Find where the given text appears and provide that cell's center as [X, Y] coordinate. 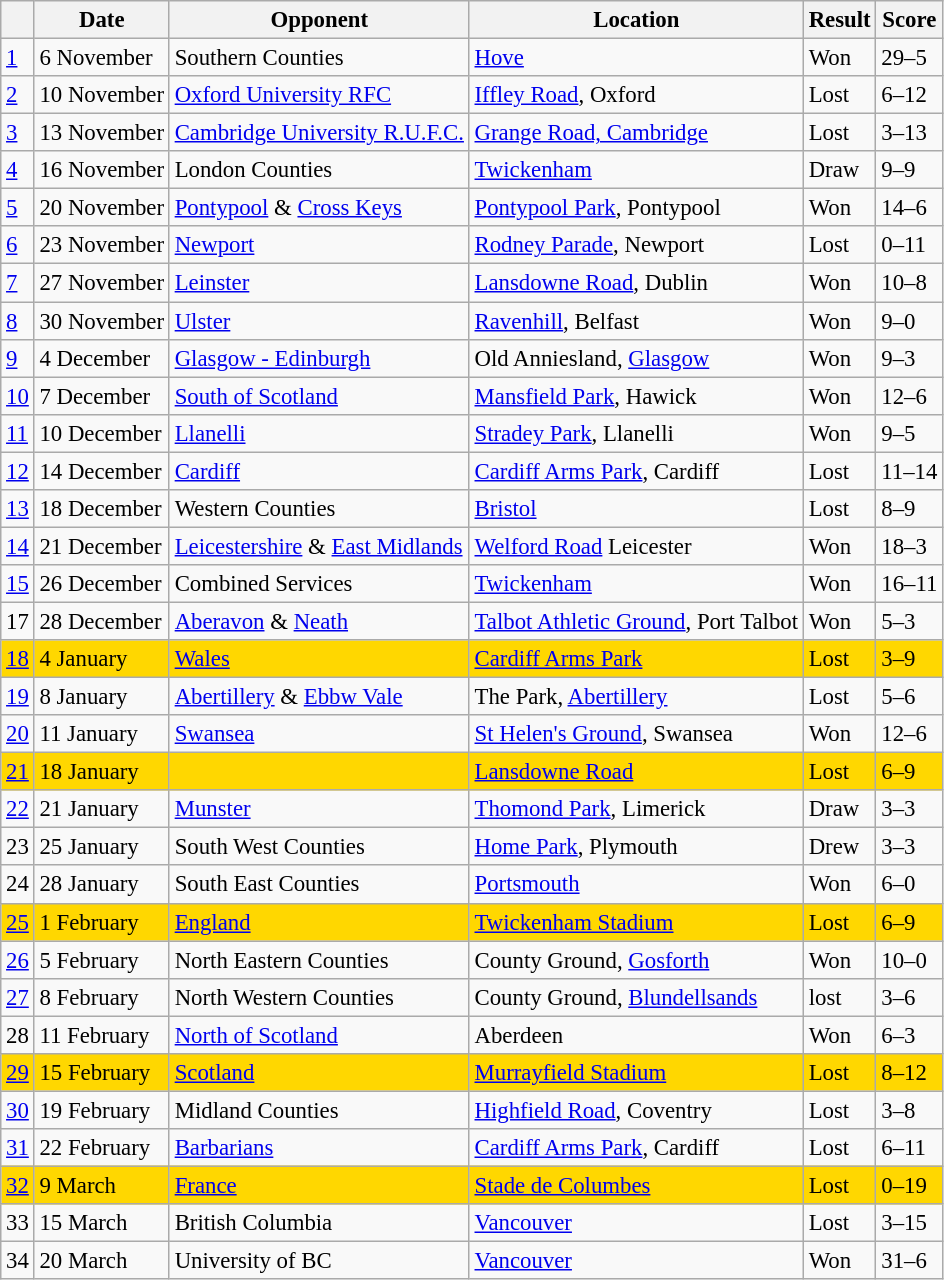
Result [840, 20]
Leinster [319, 283]
Opponent [319, 20]
Swansea [319, 734]
19 February [102, 1110]
Rodney Parade, Newport [636, 245]
9–9 [910, 170]
1 February [102, 922]
Aberdeen [636, 1035]
South of Scotland [319, 396]
30 November [102, 321]
Hove [636, 58]
England [319, 922]
21 January [102, 809]
6–12 [910, 95]
Aberavon & Neath [319, 621]
Leicestershire & East Midlands [319, 546]
4 [18, 170]
14 [18, 546]
7 [18, 283]
10 December [102, 433]
The Park, Abertillery [636, 697]
6–0 [910, 885]
12 [18, 471]
24 [18, 885]
28 December [102, 621]
17 [18, 621]
3–9 [910, 659]
Cardiff [319, 471]
Barbarians [319, 1148]
27 [18, 997]
21 December [102, 546]
9–3 [910, 358]
29 [18, 1073]
31–6 [910, 1261]
Pontypool Park, Pontypool [636, 208]
Western Counties [319, 509]
23 November [102, 245]
19 [18, 697]
10 [18, 396]
3–6 [910, 997]
29–5 [910, 58]
6–3 [910, 1035]
Location [636, 20]
8 February [102, 997]
15 [18, 584]
4 January [102, 659]
6 November [102, 58]
London Counties [319, 170]
5–3 [910, 621]
25 January [102, 847]
Score [910, 20]
Scotland [319, 1073]
22 February [102, 1148]
Abertillery & Ebbw Vale [319, 697]
13 [18, 509]
11 February [102, 1035]
20 March [102, 1261]
Glasgow - Edinburgh [319, 358]
28 January [102, 885]
North Western Counties [319, 997]
Portsmouth [636, 885]
31 [18, 1148]
33 [18, 1223]
Pontypool & Cross Keys [319, 208]
0–11 [910, 245]
Lansdowne Road, Dublin [636, 283]
6 [18, 245]
20 November [102, 208]
9–0 [910, 321]
18 January [102, 772]
Llanelli [319, 433]
5 February [102, 960]
Home Park, Plymouth [636, 847]
Stradey Park, Llanelli [636, 433]
Lansdowne Road [636, 772]
Ulster [319, 321]
9–5 [910, 433]
0–19 [910, 1185]
16 November [102, 170]
3–8 [910, 1110]
County Ground, Blundellsands [636, 997]
Midland Counties [319, 1110]
4 December [102, 358]
South East Counties [319, 885]
Stade de Columbes [636, 1185]
5 [18, 208]
18–3 [910, 546]
14 December [102, 471]
13 November [102, 133]
20 [18, 734]
Cambridge University R.U.F.C. [319, 133]
18 [18, 659]
8–9 [910, 509]
Date [102, 20]
Combined Services [319, 584]
Bristol [636, 509]
St Helen's Ground, Swansea [636, 734]
11 [18, 433]
11 January [102, 734]
1 [18, 58]
South West Counties [319, 847]
23 [18, 847]
8–12 [910, 1073]
34 [18, 1261]
9 March [102, 1185]
25 [18, 922]
North Eastern Counties [319, 960]
22 [18, 809]
3–15 [910, 1223]
lost [840, 997]
9 [18, 358]
11–14 [910, 471]
26 [18, 960]
8 January [102, 697]
Newport [319, 245]
Talbot Athletic Ground, Port Talbot [636, 621]
Munster [319, 809]
2 [18, 95]
Twickenham Stadium [636, 922]
Highfield Road, Coventry [636, 1110]
10 November [102, 95]
16–11 [910, 584]
Ravenhill, Belfast [636, 321]
University of BC [319, 1261]
British Columbia [319, 1223]
Iffley Road, Oxford [636, 95]
3–13 [910, 133]
3 [18, 133]
21 [18, 772]
Old Anniesland, Glasgow [636, 358]
County Ground, Gosforth [636, 960]
18 December [102, 509]
Welford Road Leicester [636, 546]
5–6 [910, 697]
North of Scotland [319, 1035]
27 November [102, 283]
28 [18, 1035]
10–0 [910, 960]
10–8 [910, 283]
32 [18, 1185]
Southern Counties [319, 58]
6–11 [910, 1148]
Murrayfield Stadium [636, 1073]
Wales [319, 659]
14–6 [910, 208]
Drew [840, 847]
Cardiff Arms Park [636, 659]
8 [18, 321]
Oxford University RFC [319, 95]
France [319, 1185]
15 February [102, 1073]
26 December [102, 584]
15 March [102, 1223]
Thomond Park, Limerick [636, 809]
30 [18, 1110]
7 December [102, 396]
Grange Road, Cambridge [636, 133]
Mansfield Park, Hawick [636, 396]
